Search for the cell housing the specified text and yield its (X, Y) center coordinate. 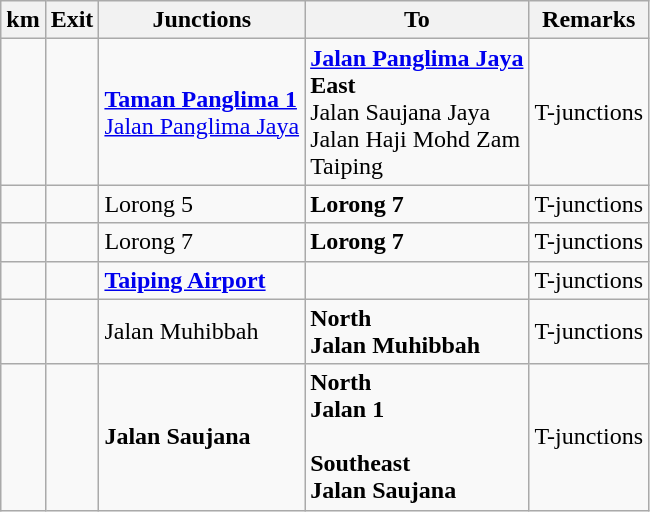
Junctions (202, 20)
Lorong 5 (202, 204)
Taman Panglima 1Jalan Panglima Jaya (202, 112)
km (23, 20)
Exit (72, 20)
To (417, 20)
Jalan Muhibbah (202, 332)
Remarks (589, 20)
Taiping Airport (202, 280)
Jalan Saujana (202, 437)
NorthJalan Muhibbah (417, 332)
NorthJalan 1SoutheastJalan Saujana (417, 437)
Jalan Panglima JayaEastJalan Saujana JayaJalan Haji Mohd ZamTaiping (417, 112)
